Find where the given text appears and provide that cell's center as [X, Y] coordinate. 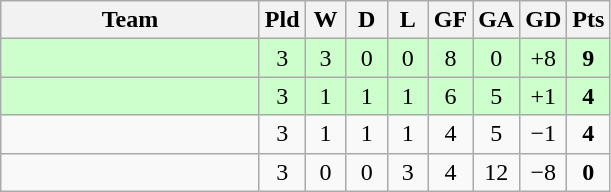
+8 [544, 58]
9 [588, 58]
Pld [282, 20]
D [366, 20]
8 [450, 58]
L [408, 20]
6 [450, 96]
GA [496, 20]
−8 [544, 172]
GF [450, 20]
+1 [544, 96]
−1 [544, 134]
Pts [588, 20]
Team [130, 20]
GD [544, 20]
W [326, 20]
12 [496, 172]
